Pinpoint the cell where the given text exists, returning its (X, Y) midpoint coordinate. 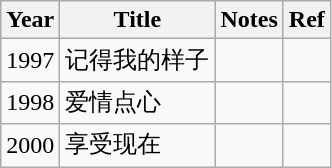
1997 (30, 60)
Title (138, 20)
1998 (30, 102)
Notes (249, 20)
Year (30, 20)
记得我的样子 (138, 60)
爱情点心 (138, 102)
享受现在 (138, 146)
2000 (30, 146)
Ref (306, 20)
